Detect which cell encompasses the target text, then output its (x, y) center coordinate. 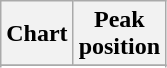
Peakposition (119, 34)
Chart (37, 34)
